Detect which cell encompasses the target text, then output its (X, Y) center coordinate. 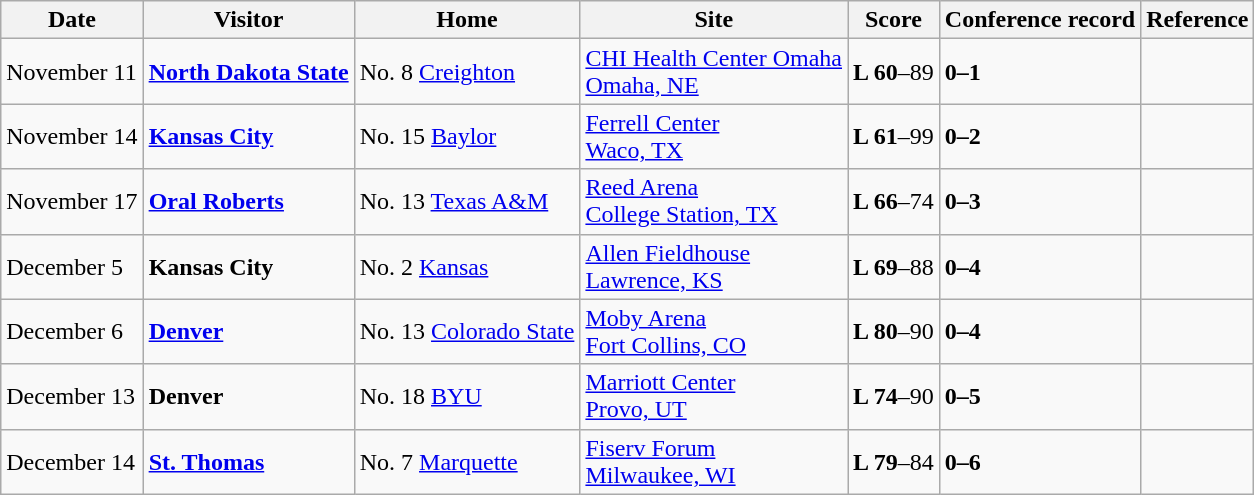
0–2 (1040, 136)
Allen FieldhouseLawrence, KS (714, 266)
Oral Roberts (248, 202)
0–5 (1040, 396)
Score (894, 20)
L 61–99 (894, 136)
Site (714, 20)
St. Thomas (248, 462)
0–1 (1040, 72)
Conference record (1040, 20)
0–3 (1040, 202)
Reference (1198, 20)
L 80–90 (894, 332)
No. 15 Baylor (467, 136)
December 6 (72, 332)
November 17 (72, 202)
No. 2 Kansas (467, 266)
Date (72, 20)
North Dakota State (248, 72)
Marriott CenterProvo, UT (714, 396)
L 79–84 (894, 462)
Home (467, 20)
Reed ArenaCollege Station, TX (714, 202)
No. 7 Marquette (467, 462)
Moby ArenaFort Collins, CO (714, 332)
No. 13 Colorado State (467, 332)
L 66–74 (894, 202)
L 69–88 (894, 266)
December 14 (72, 462)
No. 18 BYU (467, 396)
December 13 (72, 396)
L 60–89 (894, 72)
No. 13 Texas A&M (467, 202)
CHI Health Center OmahaOmaha, NE (714, 72)
Fiserv ForumMilwaukee, WI (714, 462)
Visitor (248, 20)
November 11 (72, 72)
L 74–90 (894, 396)
No. 8 Creighton (467, 72)
Ferrell CenterWaco, TX (714, 136)
0–6 (1040, 462)
November 14 (72, 136)
December 5 (72, 266)
